Pinpoint the cell where the given text exists, returning its [X, Y] midpoint coordinate. 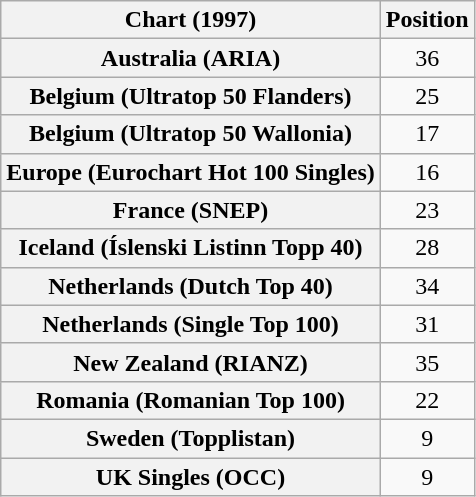
23 [427, 210]
Belgium (Ultratop 50 Flanders) [191, 96]
Sweden (Topplistan) [191, 438]
28 [427, 248]
25 [427, 96]
22 [427, 400]
Position [427, 20]
Netherlands (Single Top 100) [191, 324]
17 [427, 134]
36 [427, 58]
Europe (Eurochart Hot 100 Singles) [191, 172]
Chart (1997) [191, 20]
31 [427, 324]
Iceland (Íslenski Listinn Topp 40) [191, 248]
Australia (ARIA) [191, 58]
16 [427, 172]
Netherlands (Dutch Top 40) [191, 286]
France (SNEP) [191, 210]
Romania (Romanian Top 100) [191, 400]
New Zealand (RIANZ) [191, 362]
Belgium (Ultratop 50 Wallonia) [191, 134]
34 [427, 286]
35 [427, 362]
UK Singles (OCC) [191, 477]
